Scan for the cell matching the given text and deliver its [X, Y] coordinate at center. 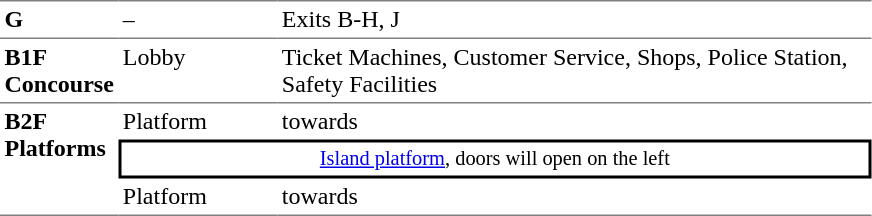
Ticket Machines, Customer Service, Shops, Police Station, Safety Facilities [574, 71]
Lobby [198, 71]
Exits B-H, J [574, 19]
– [198, 19]
G [59, 19]
B1FConcourse [59, 71]
B2FPlatforms [59, 160]
Island platform, doors will open on the left [494, 160]
